Detect which cell encompasses the target text, then output its [x, y] center coordinate. 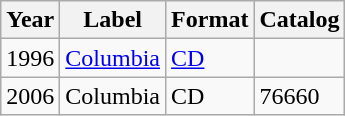
Year [30, 20]
2006 [30, 96]
76660 [300, 96]
Format [210, 20]
1996 [30, 58]
Catalog [300, 20]
Label [113, 20]
